For the text-containing cell, return its midpoint in [X, Y] coordinate format. 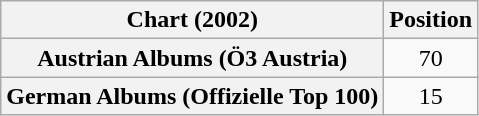
Position [431, 20]
Chart (2002) [192, 20]
70 [431, 58]
15 [431, 96]
Austrian Albums (Ö3 Austria) [192, 58]
German Albums (Offizielle Top 100) [192, 96]
